Extract the [x, y] coordinate from the center of the cell holding the provided text.  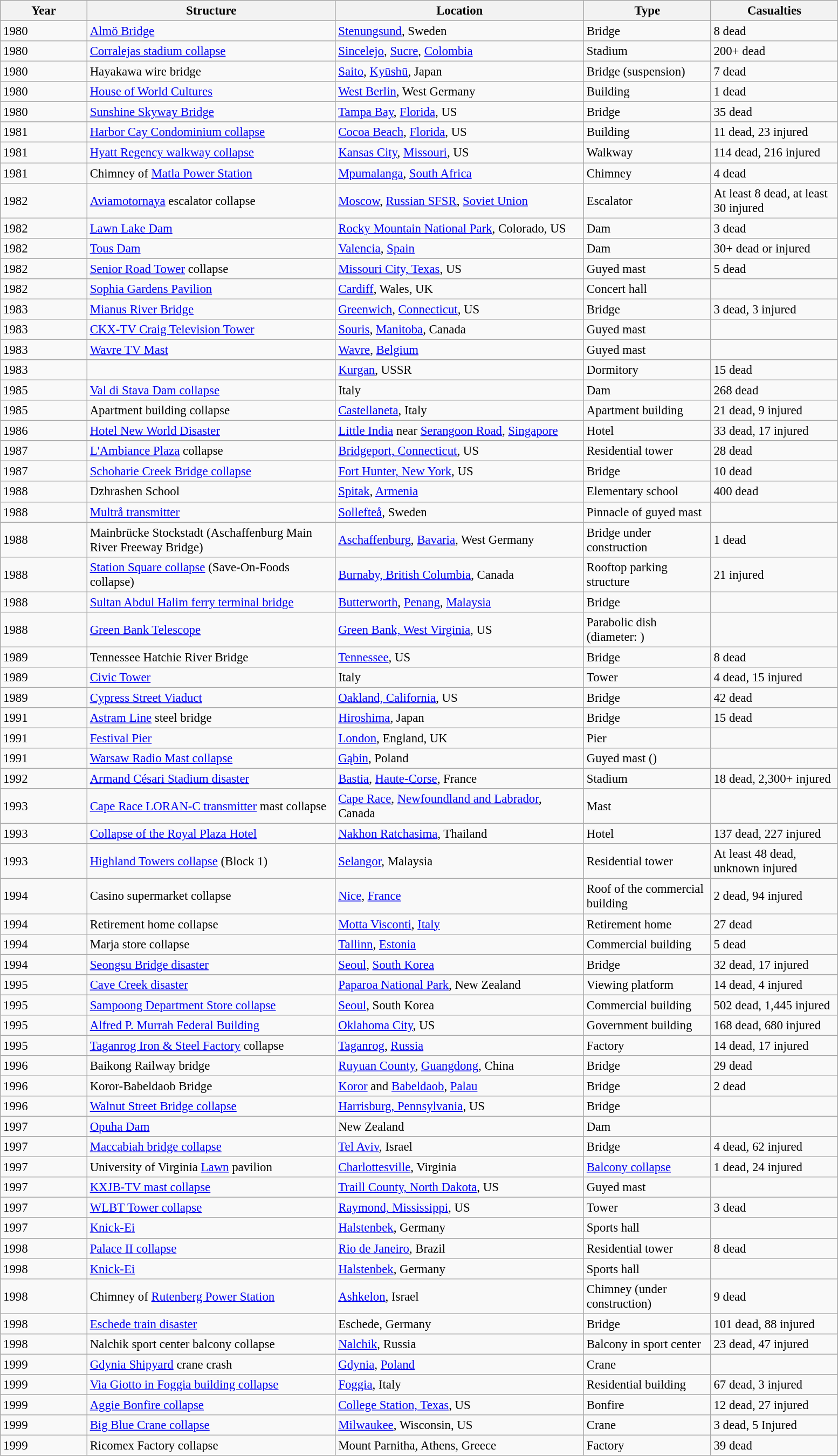
14 dead, 17 injured [774, 1045]
Moscow, Russian SFSR, Soviet Union [459, 201]
Sophia Gardens Pavilion [211, 289]
Government building [648, 1026]
Cape Race, Newfoundland and Labrador, Canada [459, 806]
Chimney of Matla Power Station [211, 173]
Taganrog, Russia [459, 1045]
London, England, UK [459, 739]
32 dead, 17 injured [774, 965]
200+ dead [774, 51]
7 dead [774, 72]
Hayakawa wire bridge [211, 72]
Guyed mast () [648, 758]
Kurgan, USSR [459, 370]
Motta Visconti, Italy [459, 924]
Bridgeport, Connecticut, US [459, 451]
Mianus River Bridge [211, 309]
University of Virginia Lawn pavilion [211, 1167]
Multrå transmitter [211, 512]
Cardiff, Wales, UK [459, 289]
Mount Parnitha, Athens, Greece [459, 1446]
Castellaneta, Italy [459, 411]
Tampa Bay, Florida, US [459, 112]
Palace II collapse [211, 1248]
101 dead, 88 injured [774, 1324]
4 dead [774, 173]
Milwaukee, Wisconsin, US [459, 1425]
Big Blue Crane collapse [211, 1425]
Hyatt Regency walkway collapse [211, 153]
Eschede train disaster [211, 1324]
Bridge (suspension) [648, 72]
3 dead, 5 Injured [774, 1425]
At least 48 dead, unknown injured [774, 861]
Cape Race LORAN-C transmitter mast collapse [211, 806]
Little India near Serangoon Road, Singapore [459, 431]
Stenungsund, Sweden [459, 31]
Walkway [648, 153]
4 dead, 15 injured [774, 678]
Cave Creek disaster [211, 985]
Spitak, Armenia [459, 492]
Festival Pier [211, 739]
Saito, Kyūshū, Japan [459, 72]
114 dead, 216 injured [774, 153]
35 dead [774, 112]
Hotel New World Disaster [211, 431]
Baikong Railway bridge [211, 1066]
Balcony in sport center [648, 1344]
Ashkelon, Israel [459, 1296]
Butterworth, Penang, Malaysia [459, 602]
Rooftop parking structure [648, 574]
Oklahoma City, US [459, 1026]
Harbor Cay Condominium collapse [211, 132]
Armand Césari Stadium disaster [211, 779]
Tallinn, Estonia [459, 944]
400 dead [774, 492]
Escalator [648, 201]
502 dead, 1,445 injured [774, 1005]
Tennessee, US [459, 657]
Retirement home [648, 924]
Alfred P. Murrah Federal Building [211, 1026]
Type [648, 11]
House of World Cultures [211, 92]
Sunshine Skyway Bridge [211, 112]
L'Ambiance Plaza collapse [211, 451]
29 dead [774, 1066]
Souris, Manitoba, Canada [459, 330]
Gdynia Shipyard crane crash [211, 1364]
21 injured [774, 574]
Mast [648, 806]
Aschaffenburg, Bavaria, West Germany [459, 539]
Pinnacle of guyed mast [648, 512]
Charlottesville, Virginia [459, 1167]
Dzhrashen School [211, 492]
30+ dead or injured [774, 248]
Ruyuan County, Guangdong, China [459, 1066]
4 dead, 62 injured [774, 1147]
Sollefteå, Sweden [459, 512]
Concert hall [648, 289]
Viewing platform [648, 985]
Casino supermarket collapse [211, 897]
Warsaw Radio Mast collapse [211, 758]
Walnut Street Bridge collapse [211, 1106]
Raymond, Mississippi, US [459, 1208]
168 dead, 680 injured [774, 1026]
Mainbrücke Stockstadt (Aschaffenburg Main River Freeway Bridge) [211, 539]
Koror-Babeldaob Bridge [211, 1086]
Year [44, 11]
Traill County, North Dakota, US [459, 1187]
18 dead, 2,300+ injured [774, 779]
Marja store collapse [211, 944]
Station Square collapse (Save-On-Foods collapse) [211, 574]
Seongsu Bridge disaster [211, 965]
2 dead [774, 1086]
Residential building [648, 1385]
Missouri City, Texas, US [459, 269]
Nalchik, Russia [459, 1344]
Taganrog Iron & Steel Factory collapse [211, 1045]
Tel Aviv, Israel [459, 1147]
Chimney [648, 173]
Hiroshima, Japan [459, 718]
21 dead, 9 injured [774, 411]
39 dead [774, 1446]
Via Giotto in Foggia building collapse [211, 1385]
Lawn Lake Dam [211, 228]
Paparoa National Park, New Zealand [459, 985]
Rocky Mountain National Park, Colorado, US [459, 228]
Bastia, Haute-Corse, France [459, 779]
Wavre, Belgium [459, 350]
Ricomex Factory collapse [211, 1446]
14 dead, 4 injured [774, 985]
Senior Road Tower collapse [211, 269]
1986 [44, 431]
Pier [648, 739]
West Berlin, West Germany [459, 92]
Greenwich, Connecticut, US [459, 309]
Almö Bridge [211, 31]
Retirement home collapse [211, 924]
Opuha Dam [211, 1127]
Fort Hunter, New York, US [459, 471]
Bonfire [648, 1405]
Chimney of Rutenberg Power Station [211, 1296]
137 dead, 227 injured [774, 834]
Kansas City, Missouri, US [459, 153]
11 dead, 23 injured [774, 132]
Oakland, California, US [459, 698]
Sultan Abdul Halim ferry terminal bridge [211, 602]
Koror and Babeldaob, Palau [459, 1086]
Gdynia, Poland [459, 1364]
9 dead [774, 1296]
Foggia, Italy [459, 1385]
Mpumalanga, South Africa [459, 173]
Tous Dam [211, 248]
Green Bank, West Virginia, US [459, 630]
Tennessee Hatchie River Bridge [211, 657]
WLBT Tower collapse [211, 1208]
Aggie Bonfire collapse [211, 1405]
12 dead, 27 injured [774, 1405]
Cocoa Beach, Florida, US [459, 132]
Rio de Janeiro, Brazil [459, 1248]
Gąbin, Poland [459, 758]
23 dead, 47 injured [774, 1344]
Green Bank Telescope [211, 630]
Balcony collapse [648, 1167]
67 dead, 3 injured [774, 1385]
Chimney (under construction) [648, 1296]
268 dead [774, 391]
33 dead, 17 injured [774, 431]
At least 8 dead, at least 30 injured [774, 201]
Apartment building collapse [211, 411]
Schoharie Creek Bridge collapse [211, 471]
Civic Tower [211, 678]
Val di Stava Dam collapse [211, 391]
28 dead [774, 451]
42 dead [774, 698]
Wavre TV Mast [211, 350]
New Zealand [459, 1127]
Parabolic dish (diameter: ) [648, 630]
Harrisburg, Pennsylvania, US [459, 1106]
2 dead, 94 injured [774, 897]
Bridge under construction [648, 539]
Highland Towers collapse (Block 1) [211, 861]
Roof of the commercial building [648, 897]
1992 [44, 779]
Apartment building [648, 411]
Cypress Street Viaduct [211, 698]
Dormitory [648, 370]
Corralejas stadium collapse [211, 51]
Elementary school [648, 492]
10 dead [774, 471]
Valencia, Spain [459, 248]
27 dead [774, 924]
Burnaby, British Columbia, Canada [459, 574]
Astram Line steel bridge [211, 718]
KXJB-TV mast collapse [211, 1187]
Collapse of the Royal Plaza Hotel [211, 834]
Eschede, Germany [459, 1324]
Location [459, 11]
1 dead, 24 injured [774, 1167]
Nice, France [459, 897]
Maccabiah bridge collapse [211, 1147]
Aviamotornaya escalator collapse [211, 201]
Selangor, Malaysia [459, 861]
3 dead, 3 injured [774, 309]
Sampoong Department Store collapse [211, 1005]
Nakhon Ratchasima, Thailand [459, 834]
Nalchik sport center balcony collapse [211, 1344]
College Station, Texas, US [459, 1405]
Structure [211, 11]
CKX-TV Craig Television Tower [211, 330]
Sincelejo, Sucre, Colombia [459, 51]
Casualties [774, 11]
